Return (X, Y) of the center of cell containing provided text 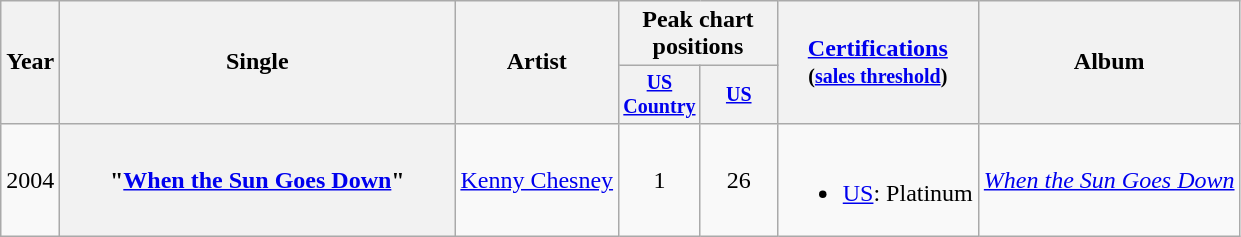
1 (660, 180)
When the Sun Goes Down (1109, 180)
US Country (660, 94)
Year (30, 62)
26 (738, 180)
2004 (30, 180)
Artist (537, 62)
US (738, 94)
Album (1109, 62)
Single (258, 62)
US: Platinum (878, 180)
Peak chartpositions (698, 34)
Kenny Chesney (537, 180)
"When the Sun Goes Down" (258, 180)
Certifications(sales threshold) (878, 62)
